Detect which cell encompasses the target text, then output its [x, y] center coordinate. 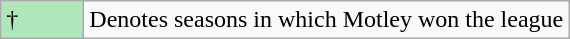
† [42, 20]
Denotes seasons in which Motley won the league [326, 20]
